Detect which cell encompasses the target text, then output its [x, y] center coordinate. 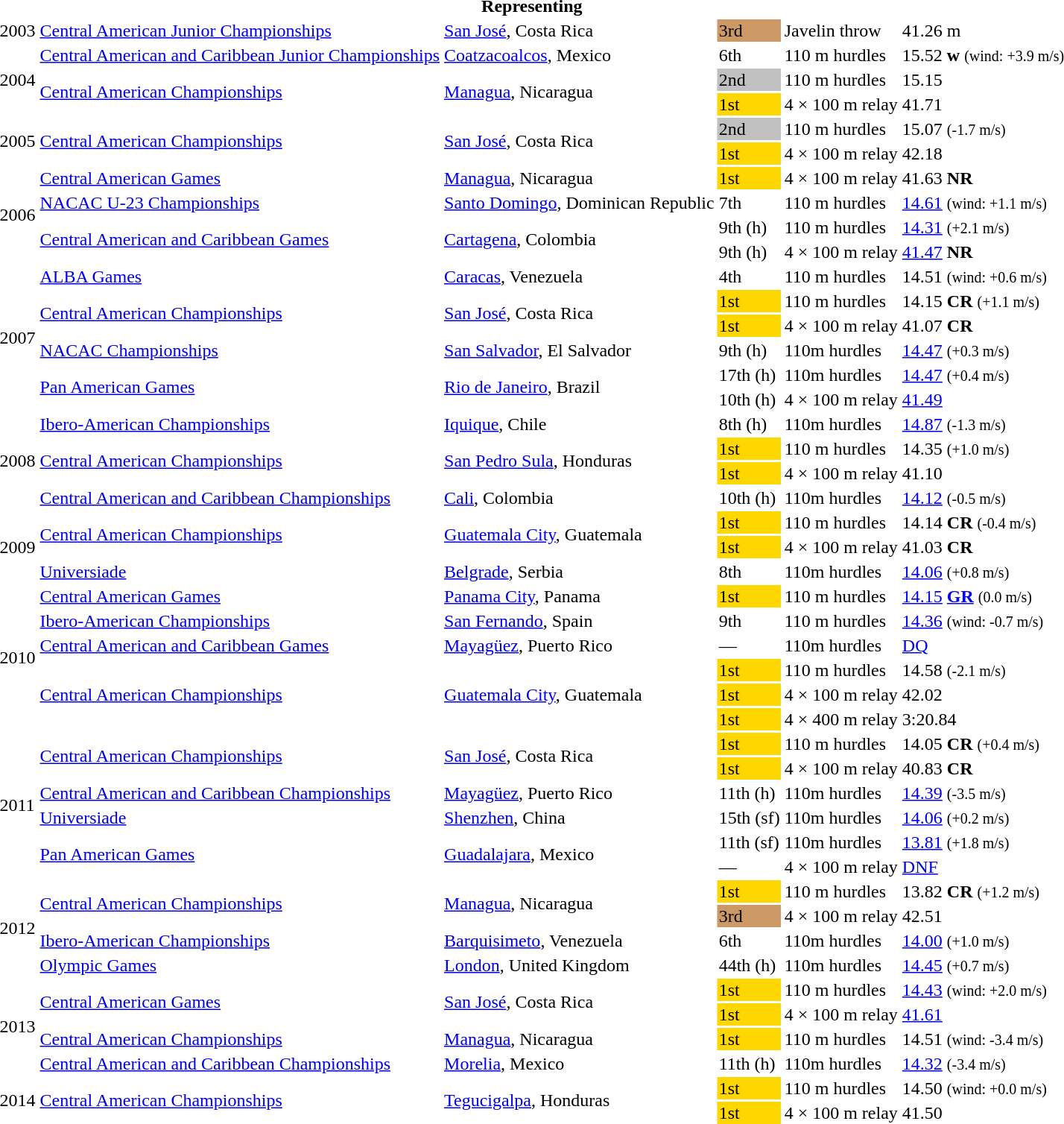
Cali, Colombia [580, 498]
Olympic Games [240, 965]
15th (sf) [750, 818]
8th (h) [750, 424]
Tegucigalpa, Honduras [580, 1100]
ALBA Games [240, 277]
Guadalajara, Mexico [580, 854]
7th [750, 203]
Panama City, Panama [580, 596]
Iquique, Chile [580, 424]
Central American Junior Championships [240, 31]
4th [750, 277]
NACAC Championships [240, 350]
Barquisimeto, Venezuela [580, 941]
8th [750, 572]
San Salvador, El Salvador [580, 350]
Cartagena, Colombia [580, 240]
Caracas, Venezuela [580, 277]
Santo Domingo, Dominican Republic [580, 203]
London, United Kingdom [580, 965]
Coatzacoalcos, Mexico [580, 55]
4 × 400 m relay [840, 719]
San Fernando, Spain [580, 621]
Javelin throw [840, 31]
Rio de Janeiro, Brazil [580, 388]
44th (h) [750, 965]
Belgrade, Serbia [580, 572]
NACAC U-23 Championships [240, 203]
11th (sf) [750, 842]
Shenzhen, China [580, 818]
9th [750, 621]
Central American and Caribbean Junior Championships [240, 55]
Morelia, Mexico [580, 1064]
17th (h) [750, 375]
San Pedro Sula, Honduras [580, 461]
